Search for the cell housing the specified text and yield its [X, Y] center coordinate. 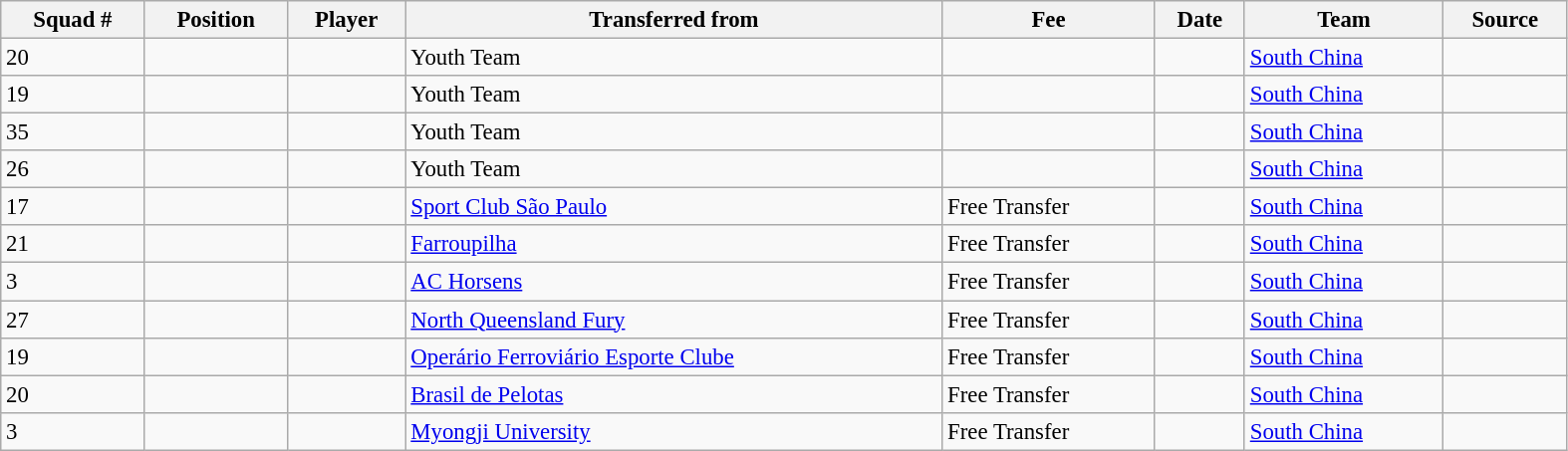
North Queensland Fury [673, 320]
Fee [1048, 20]
21 [73, 244]
AC Horsens [673, 282]
Position [215, 20]
26 [73, 169]
Myongji University [673, 431]
Farroupilha [673, 244]
Squad # [73, 20]
Operário Ferroviário Esporte Clube [673, 356]
Date [1199, 20]
Source [1505, 20]
Sport Club São Paulo [673, 207]
35 [73, 132]
27 [73, 320]
Player [347, 20]
Team [1343, 20]
Brasil de Pelotas [673, 394]
17 [73, 207]
Transferred from [673, 20]
